Return the (X, Y) coordinate for the center point of the cell that contains the specified text.  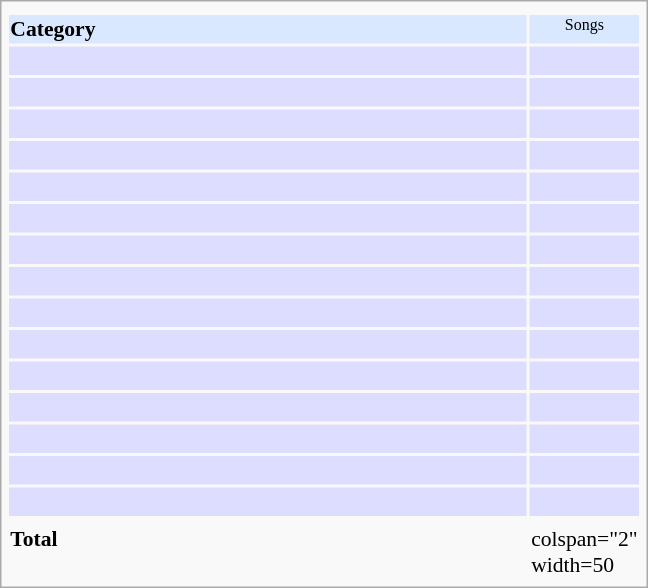
Songs (585, 29)
Total (268, 552)
colspan="2" width=50 (585, 552)
Category (268, 29)
